Capture the cell that displays the provided text and extract its [x, y] central coordinate. 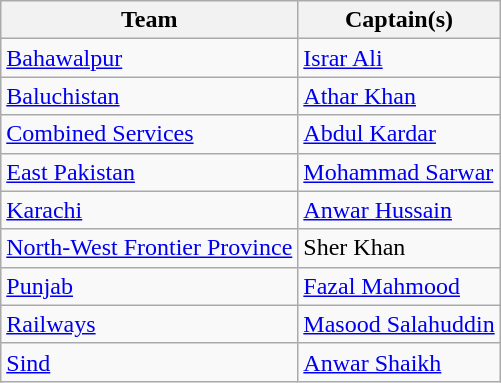
Athar Khan [399, 96]
Fazal Mahmood [399, 286]
Combined Services [150, 134]
North-West Frontier Province [150, 248]
Railways [150, 324]
Bahawalpur [150, 58]
Anwar Shaikh [399, 362]
Karachi [150, 210]
Baluchistan [150, 96]
Punjab [150, 286]
Sher Khan [399, 248]
Sind [150, 362]
East Pakistan [150, 172]
Mohammad Sarwar [399, 172]
Anwar Hussain [399, 210]
Team [150, 20]
Israr Ali [399, 58]
Captain(s) [399, 20]
Masood Salahuddin [399, 324]
Abdul Kardar [399, 134]
